Detect which cell encompasses the target text, then output its (X, Y) center coordinate. 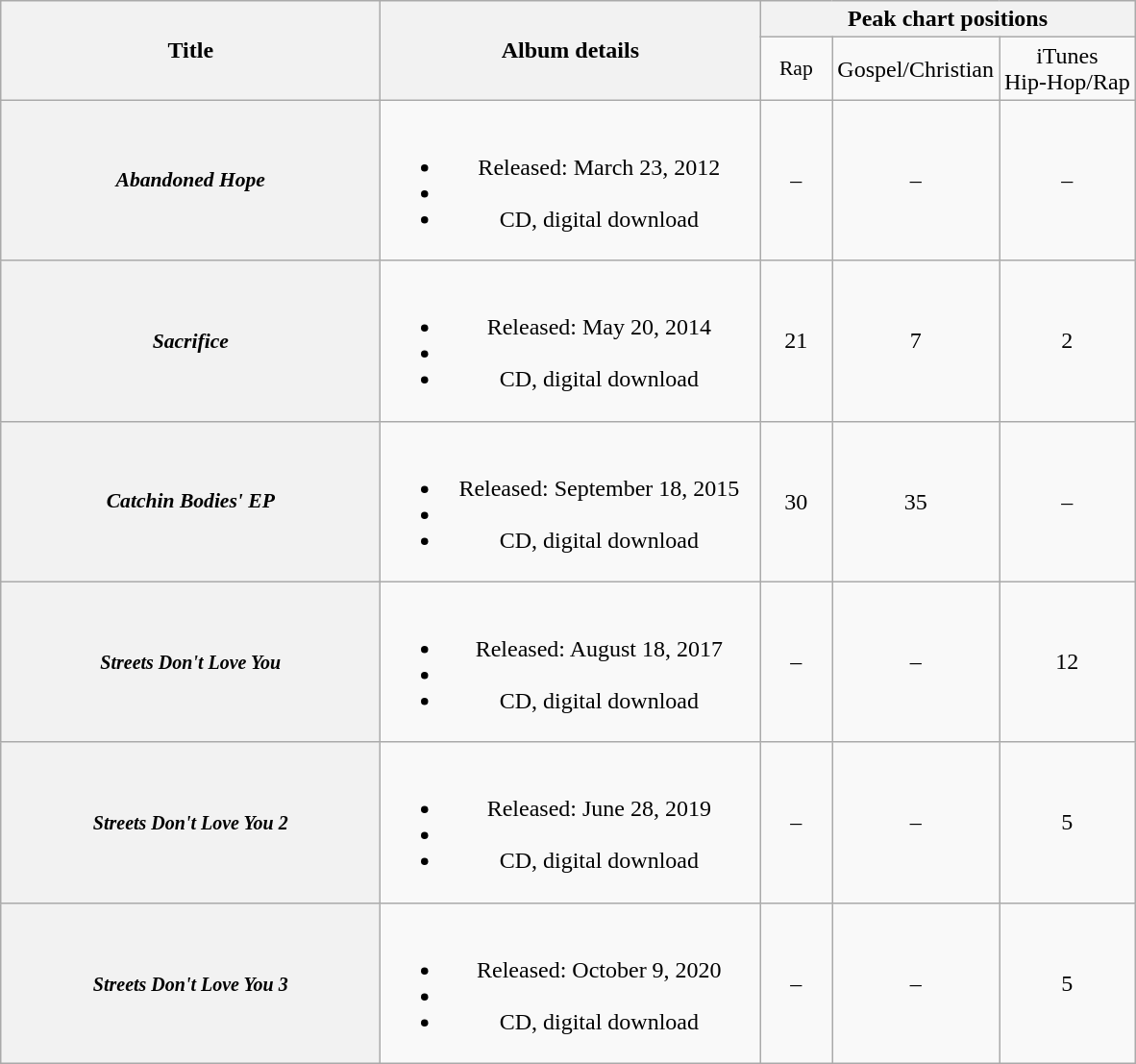
12 (1068, 661)
Abandoned Hope (190, 181)
Released: May 20, 2014CD, digital download (571, 340)
Streets Don't Love You (190, 661)
Rap (796, 69)
2 (1068, 340)
Released: October 9, 2020CD, digital download (571, 982)
Catchin Bodies' EP (190, 502)
21 (796, 340)
iTunesHip-Hop/Rap (1068, 69)
Sacrifice (190, 340)
Title (190, 50)
Released: August 18, 2017CD, digital download (571, 661)
Album details (571, 50)
Released: March 23, 2012CD, digital download (571, 181)
Released: June 28, 2019CD, digital download (571, 823)
Gospel/Christian (916, 69)
Streets Don't Love You 3 (190, 982)
Streets Don't Love You 2 (190, 823)
7 (916, 340)
30 (796, 502)
Released: September 18, 2015CD, digital download (571, 502)
35 (916, 502)
Peak chart positions (948, 19)
